Capture the cell that displays the provided text and extract its (x, y) central coordinate. 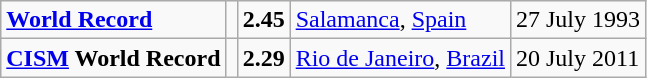
World Record (114, 20)
Salamanca, Spain (400, 20)
27 July 1993 (578, 20)
20 July 2011 (578, 58)
CISM World Record (114, 58)
2.45 (264, 20)
2.29 (264, 58)
Rio de Janeiro, Brazil (400, 58)
